From the cell containing the given text, extract its center point as (X, Y) coordinate. 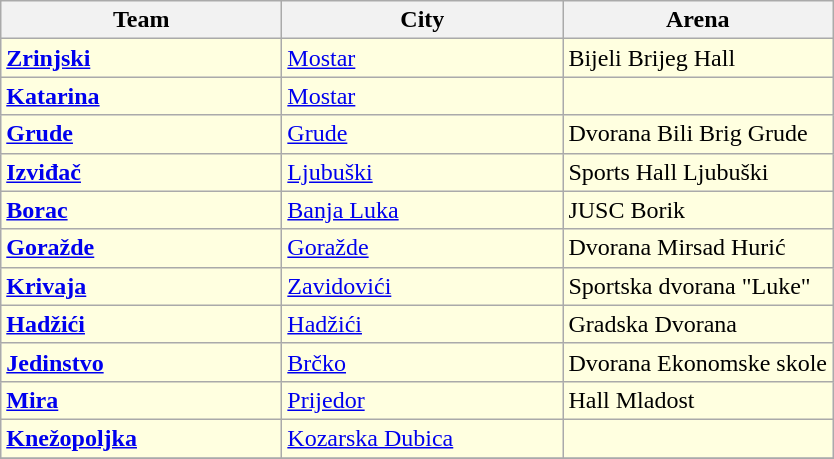
Gradska Dvorana (698, 324)
City (422, 20)
Brčko (422, 362)
Borac (142, 210)
Dvorana Mirsad Hurić (698, 248)
Izviđač (142, 172)
JUSC Borik (698, 210)
Zrinjski (142, 58)
Hall Mladost (698, 400)
Krivaja (142, 286)
Dvorana Ekonomske skole (698, 362)
Sportska dvorana "Luke" (698, 286)
Ljubuški (422, 172)
Mira (142, 400)
Jedinstvo (142, 362)
Katarina (142, 96)
Team (142, 20)
Arena (698, 20)
Zavidovići (422, 286)
Knežopoljka (142, 438)
Prijedor (422, 400)
Sports Hall Ljubuški (698, 172)
Kozarska Dubica (422, 438)
Bijeli Brijeg Hall (698, 58)
Dvorana Bili Brig Grude (698, 134)
Banja Luka (422, 210)
